Output the (X, Y) coordinate of the center of the cell containing the given text.  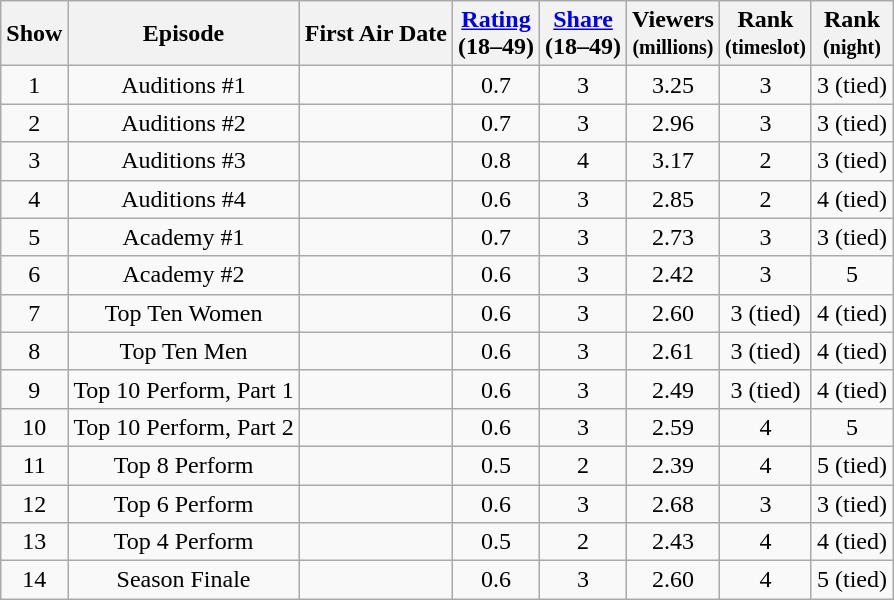
1 (34, 85)
0.8 (496, 161)
First Air Date (376, 34)
2.59 (674, 427)
Episode (184, 34)
Top 10 Perform, Part 2 (184, 427)
8 (34, 351)
Rating(18–49) (496, 34)
Auditions #3 (184, 161)
Top Ten Men (184, 351)
Auditions #1 (184, 85)
2.73 (674, 237)
14 (34, 580)
Academy #1 (184, 237)
Share(18–49) (584, 34)
3.17 (674, 161)
Top Ten Women (184, 313)
2.43 (674, 542)
2.49 (674, 389)
Auditions #4 (184, 199)
10 (34, 427)
Top 8 Perform (184, 465)
Season Finale (184, 580)
Top 4 Perform (184, 542)
Viewers(millions) (674, 34)
2.61 (674, 351)
3.25 (674, 85)
Top 6 Perform (184, 503)
Show (34, 34)
2.96 (674, 123)
2.42 (674, 275)
Top 10 Perform, Part 1 (184, 389)
2.85 (674, 199)
7 (34, 313)
13 (34, 542)
Rank(timeslot) (765, 34)
2.39 (674, 465)
Academy #2 (184, 275)
12 (34, 503)
9 (34, 389)
6 (34, 275)
11 (34, 465)
Rank(night) (852, 34)
2.68 (674, 503)
Auditions #2 (184, 123)
